Return the [x, y] coordinate for the center point of the cell that contains the specified text.  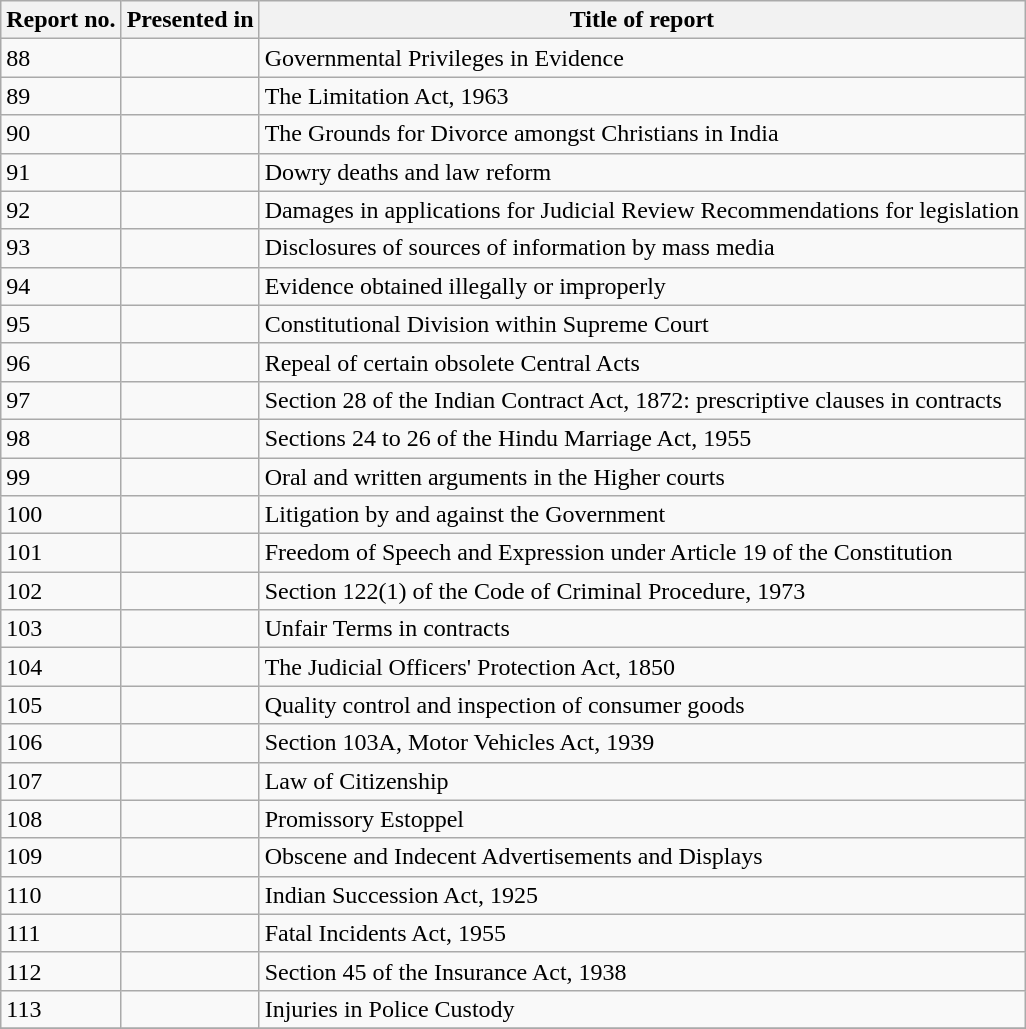
99 [61, 477]
111 [61, 933]
Constitutional Division within Supreme Court [642, 324]
Section 45 of the Insurance Act, 1938 [642, 971]
Fatal Incidents Act, 1955 [642, 933]
Unfair Terms in contracts [642, 629]
101 [61, 553]
Law of Citizenship [642, 781]
107 [61, 781]
Title of report [642, 20]
103 [61, 629]
105 [61, 705]
The Judicial Officers' Protection Act, 1850 [642, 667]
94 [61, 286]
Indian Succession Act, 1925 [642, 895]
Governmental Privileges in Evidence [642, 58]
Litigation by and against the Government [642, 515]
104 [61, 667]
88 [61, 58]
Repeal of certain obsolete Central Acts [642, 362]
Promissory Estoppel [642, 819]
Obscene and Indecent Advertisements and Displays [642, 857]
106 [61, 743]
Oral and written arguments in the Higher courts [642, 477]
92 [61, 210]
110 [61, 895]
97 [61, 400]
102 [61, 591]
93 [61, 248]
108 [61, 819]
Damages in applications for Judicial Review Recommendations for legislation [642, 210]
96 [61, 362]
Section 122(1) of the Code of Criminal Procedure, 1973 [642, 591]
Dowry deaths and law reform [642, 172]
95 [61, 324]
Injuries in Police Custody [642, 1009]
Sections 24 to 26 of the Hindu Marriage Act, 1955 [642, 438]
Disclosures of sources of information by mass media [642, 248]
113 [61, 1009]
Freedom of Speech and Expression under Article 19 of the Constitution [642, 553]
Evidence obtained illegally or improperly [642, 286]
89 [61, 96]
The Limitation Act, 1963 [642, 96]
Section 103A, Motor Vehicles Act, 1939 [642, 743]
The Grounds for Divorce amongst Christians in India [642, 134]
100 [61, 515]
Quality control and inspection of consumer goods [642, 705]
90 [61, 134]
Section 28 of the Indian Contract Act, 1872: prescriptive clauses in contracts [642, 400]
112 [61, 971]
91 [61, 172]
109 [61, 857]
98 [61, 438]
Presented in [190, 20]
Report no. [61, 20]
